Locate the cell with the specified text and output its (x, y) center coordinate. 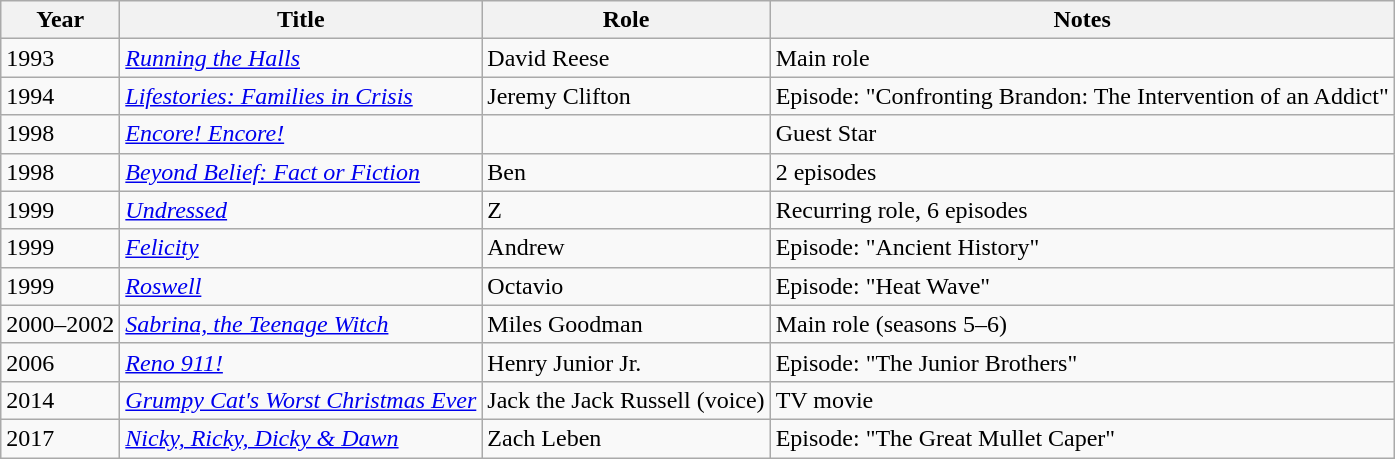
Recurring role, 6 episodes (1082, 210)
Running the Halls (301, 58)
Encore! Encore! (301, 134)
Episode: "Heat Wave" (1082, 286)
2006 (60, 362)
Notes (1082, 20)
Nicky, Ricky, Dicky & Dawn (301, 438)
Felicity (301, 248)
Reno 911! (301, 362)
Andrew (626, 248)
Title (301, 20)
Ben (626, 172)
Grumpy Cat's Worst Christmas Ever (301, 400)
1993 (60, 58)
Year (60, 20)
Episode: "The Great Mullet Caper" (1082, 438)
Main role (seasons 5–6) (1082, 324)
Sabrina, the Teenage Witch (301, 324)
Episode: "Ancient History" (1082, 248)
1994 (60, 96)
Guest Star (1082, 134)
Episode: "Confronting Brandon: The Intervention of an Addict" (1082, 96)
Zach Leben (626, 438)
Role (626, 20)
David Reese (626, 58)
Main role (1082, 58)
Henry Junior Jr. (626, 362)
2 episodes (1082, 172)
2017 (60, 438)
Octavio (626, 286)
Lifestories: Families in Crisis (301, 96)
Jeremy Clifton (626, 96)
Z (626, 210)
Miles Goodman (626, 324)
TV movie (1082, 400)
2014 (60, 400)
Jack the Jack Russell (voice) (626, 400)
2000–2002 (60, 324)
Beyond Belief: Fact or Fiction (301, 172)
Roswell (301, 286)
Undressed (301, 210)
Episode: "The Junior Brothers" (1082, 362)
